Output the (X, Y) coordinate of the center of the cell containing the given text.  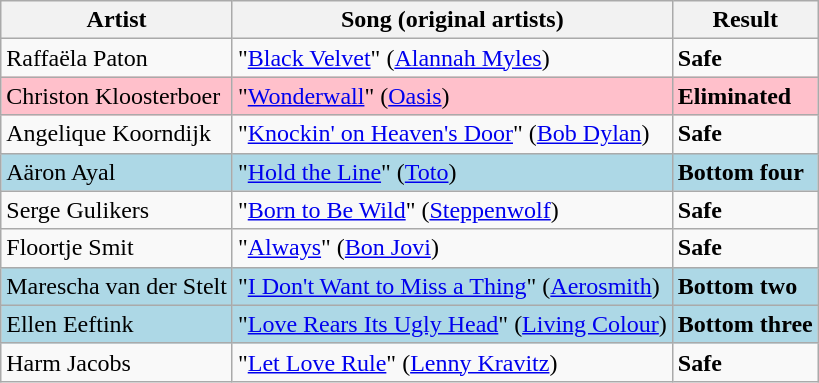
Bottom four (745, 172)
Eliminated (745, 96)
Marescha van der Stelt (117, 286)
"I Don't Want to Miss a Thing" (Aerosmith) (452, 286)
Christon Kloosterboer (117, 96)
"Born to Be Wild" (Steppenwolf) (452, 210)
Bottom three (745, 324)
"Wonderwall" (Oasis) (452, 96)
"Hold the Line" (Toto) (452, 172)
"Knockin' on Heaven's Door" (Bob Dylan) (452, 134)
Result (745, 20)
Harm Jacobs (117, 362)
Angelique Koorndijk (117, 134)
Raffaëla Paton (117, 58)
Bottom two (745, 286)
Artist (117, 20)
"Always" (Bon Jovi) (452, 248)
Serge Gulikers (117, 210)
Song (original artists) (452, 20)
"Let Love Rule" (Lenny Kravitz) (452, 362)
"Love Rears Its Ugly Head" (Living Colour) (452, 324)
Ellen Eeftink (117, 324)
"Black Velvet" (Alannah Myles) (452, 58)
Floortje Smit (117, 248)
Aäron Ayal (117, 172)
